Provide the (x, y) coordinate of the cell's center where the given text is located.  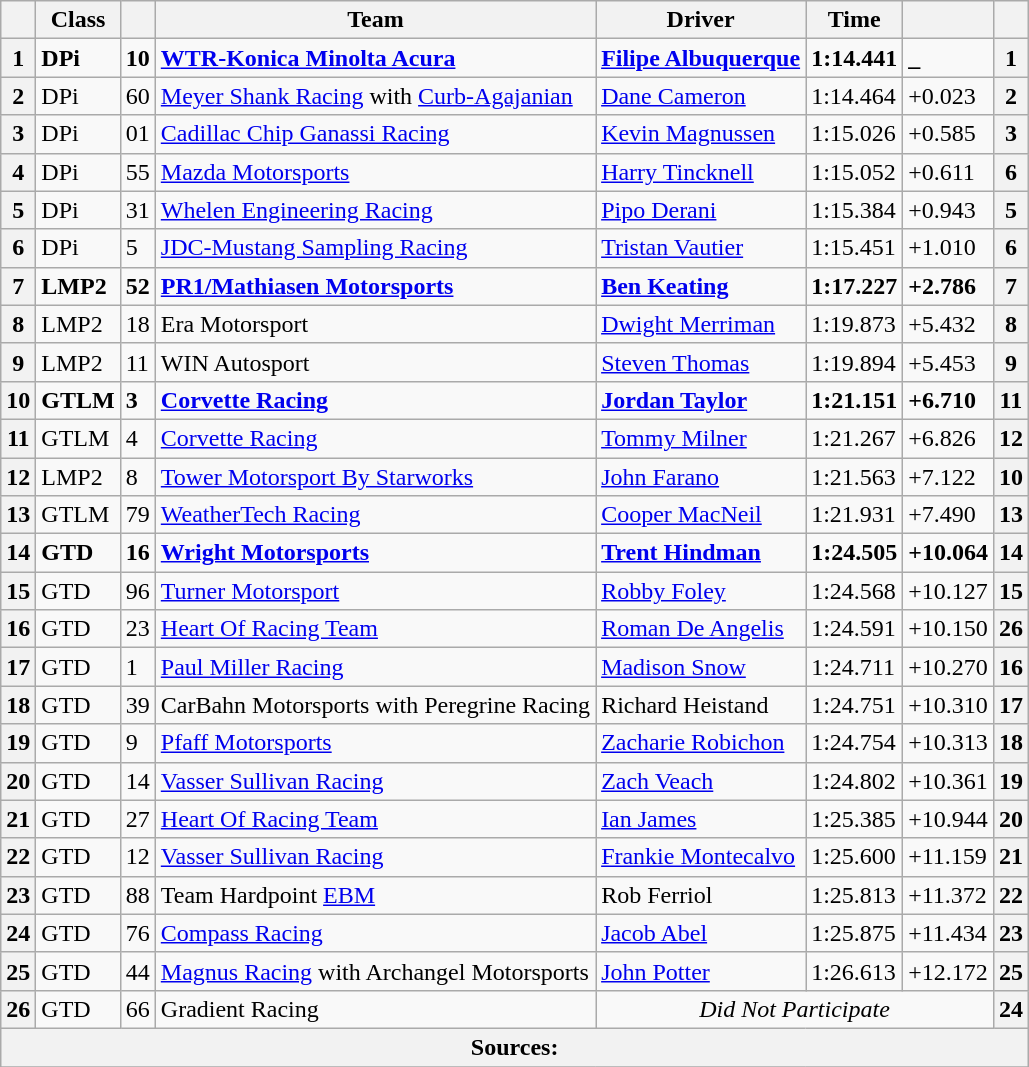
+12.172 (948, 971)
+6.826 (948, 438)
Frankie Montecalvo (701, 857)
Gradient Racing (375, 1009)
Magnus Racing with Archangel Motorsports (375, 971)
Did Not Participate (795, 1009)
John Farano (701, 477)
+10.313 (948, 743)
Jordan Taylor (701, 400)
Meyer Shank Racing with Curb-Agajanian (375, 96)
1:21.151 (854, 400)
+10.310 (948, 705)
+2.786 (948, 286)
_ (948, 58)
Steven Thomas (701, 362)
Sources: (515, 1047)
John Potter (701, 971)
+10.127 (948, 591)
1:19.894 (854, 362)
+0.943 (948, 210)
1:25.385 (854, 819)
Team Hardpoint EBM (375, 895)
1:24.754 (854, 743)
60 (138, 96)
1:21.931 (854, 515)
Tower Motorsport By Starworks (375, 477)
Tommy Milner (701, 438)
Cadillac Chip Ganassi Racing (375, 134)
JDC-Mustang Sampling Racing (375, 248)
1:15.026 (854, 134)
+6.710 (948, 400)
1:15.384 (854, 210)
52 (138, 286)
Dwight Merriman (701, 324)
+10.361 (948, 781)
+11.434 (948, 933)
+7.490 (948, 515)
55 (138, 172)
96 (138, 591)
+10.270 (948, 667)
1:24.591 (854, 629)
Whelen Engineering Racing (375, 210)
Pipo Derani (701, 210)
Driver (701, 20)
44 (138, 971)
Filipe Albuquerque (701, 58)
88 (138, 895)
1:25.813 (854, 895)
+0.585 (948, 134)
Class (78, 20)
1:21.563 (854, 477)
27 (138, 819)
+10.064 (948, 553)
1:25.600 (854, 857)
Roman De Angelis (701, 629)
WeatherTech Racing (375, 515)
1:24.751 (854, 705)
Era Motorsport (375, 324)
Rob Ferriol (701, 895)
66 (138, 1009)
1:24.711 (854, 667)
+1.010 (948, 248)
39 (138, 705)
Mazda Motorsports (375, 172)
+11.372 (948, 895)
Ian James (701, 819)
Dane Cameron (701, 96)
76 (138, 933)
PR1/Mathiasen Motorsports (375, 286)
Richard Heistand (701, 705)
+5.453 (948, 362)
+10.944 (948, 819)
Jacob Abel (701, 933)
Trent Hindman (701, 553)
+11.159 (948, 857)
1:24.505 (854, 553)
Zacharie Robichon (701, 743)
Harry Tincknell (701, 172)
Compass Racing (375, 933)
+7.122 (948, 477)
Zach Veach (701, 781)
1:14.441 (854, 58)
1:19.873 (854, 324)
Time (854, 20)
Paul Miller Racing (375, 667)
+5.432 (948, 324)
Kevin Magnussen (701, 134)
Robby Foley (701, 591)
+0.023 (948, 96)
Cooper MacNeil (701, 515)
1:21.267 (854, 438)
Tristan Vautier (701, 248)
1:15.052 (854, 172)
1:25.875 (854, 933)
01 (138, 134)
1:17.227 (854, 286)
Madison Snow (701, 667)
31 (138, 210)
WTR-Konica Minolta Acura (375, 58)
CarBahn Motorsports with Peregrine Racing (375, 705)
WIN Autosport (375, 362)
Ben Keating (701, 286)
Team (375, 20)
1:15.451 (854, 248)
Pfaff Motorsports (375, 743)
1:24.802 (854, 781)
+0.611 (948, 172)
1:14.464 (854, 96)
79 (138, 515)
+10.150 (948, 629)
1:26.613 (854, 971)
Turner Motorsport (375, 591)
Wright Motorsports (375, 553)
1:24.568 (854, 591)
